Return [X, Y] of the center of cell containing provided text 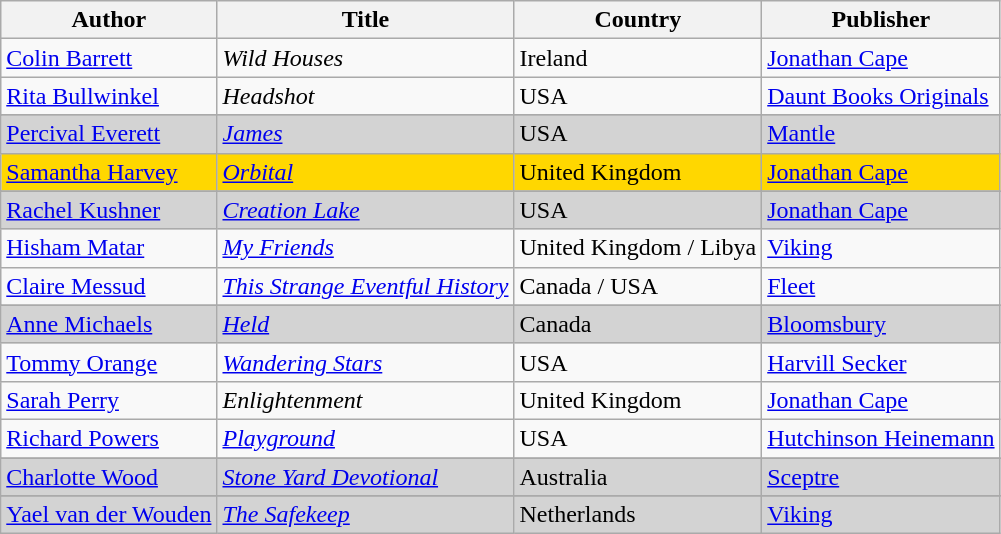
Wild Houses [366, 58]
Percival Everett [109, 134]
Claire Messud [109, 286]
Publisher [881, 20]
Ireland [638, 58]
The Safekeep [366, 515]
Headshot [366, 96]
Tommy Orange [109, 362]
Yael van der Wouden [109, 515]
Charlotte Wood [109, 477]
Samantha Harvey [109, 172]
Mantle [881, 134]
Hutchinson Heinemann [881, 438]
Sceptre [881, 477]
Bloomsbury [881, 324]
Harvill Secker [881, 362]
This Strange Eventful History [366, 286]
Netherlands [638, 515]
Enlightenment [366, 400]
Wandering Stars [366, 362]
My Friends [366, 248]
Playground [366, 438]
James [366, 134]
Colin Barrett [109, 58]
Canada / USA [638, 286]
Stone Yard Devotional [366, 477]
Author [109, 20]
United Kingdom / Libya [638, 248]
Canada [638, 324]
Country [638, 20]
Orbital [366, 172]
Sarah Perry [109, 400]
Fleet [881, 286]
Hisham Matar [109, 248]
Australia [638, 477]
Title [366, 20]
Anne Michaels [109, 324]
Rachel Kushner [109, 210]
Richard Powers [109, 438]
Daunt Books Originals [881, 96]
Held [366, 324]
Creation Lake [366, 210]
Rita Bullwinkel [109, 96]
